Search for the cell housing the specified text and yield its [X, Y] center coordinate. 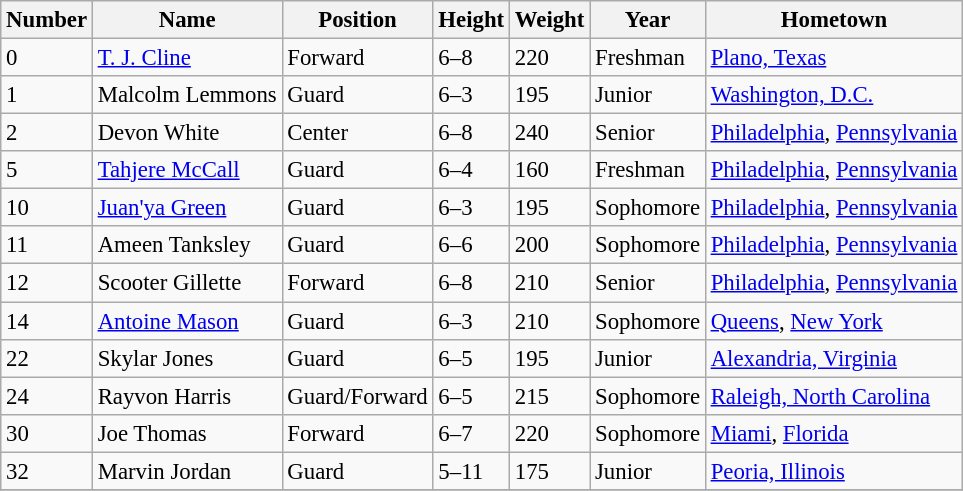
Scooter Gillette [187, 283]
Alexandria, Virginia [834, 358]
Rayvon Harris [187, 396]
10 [47, 208]
Peoria, Illinois [834, 471]
200 [549, 245]
Skylar Jones [187, 358]
Raleigh, North Carolina [834, 396]
240 [549, 133]
Washington, D.C. [834, 95]
Year [648, 20]
Number [47, 20]
0 [47, 58]
Hometown [834, 20]
Malcolm Lemmons [187, 95]
Position [358, 20]
Juan'ya Green [187, 208]
160 [549, 170]
T. J. Cline [187, 58]
Guard/Forward [358, 396]
Height [471, 20]
32 [47, 471]
215 [549, 396]
6–6 [471, 245]
5–11 [471, 471]
2 [47, 133]
22 [47, 358]
Devon White [187, 133]
Marvin Jordan [187, 471]
11 [47, 245]
175 [549, 471]
Name [187, 20]
5 [47, 170]
Weight [549, 20]
Ameen Tanksley [187, 245]
1 [47, 95]
24 [47, 396]
14 [47, 321]
Center [358, 133]
12 [47, 283]
Antoine Mason [187, 321]
Tahjere McCall [187, 170]
6–4 [471, 170]
6–7 [471, 433]
Joe Thomas [187, 433]
Plano, Texas [834, 58]
Miami, Florida [834, 433]
Queens, New York [834, 321]
30 [47, 433]
